Extract the (X, Y) coordinate from the center of the cell holding the provided text.  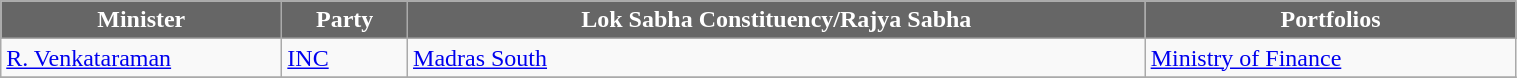
R. Venkataraman (142, 58)
Ministry of Finance (1330, 58)
Lok Sabha Constituency/Rajya Sabha (777, 20)
INC (345, 58)
Madras South (777, 58)
Portfolios (1330, 20)
Party (345, 20)
Minister (142, 20)
